Return [x, y] of the center of cell containing provided text 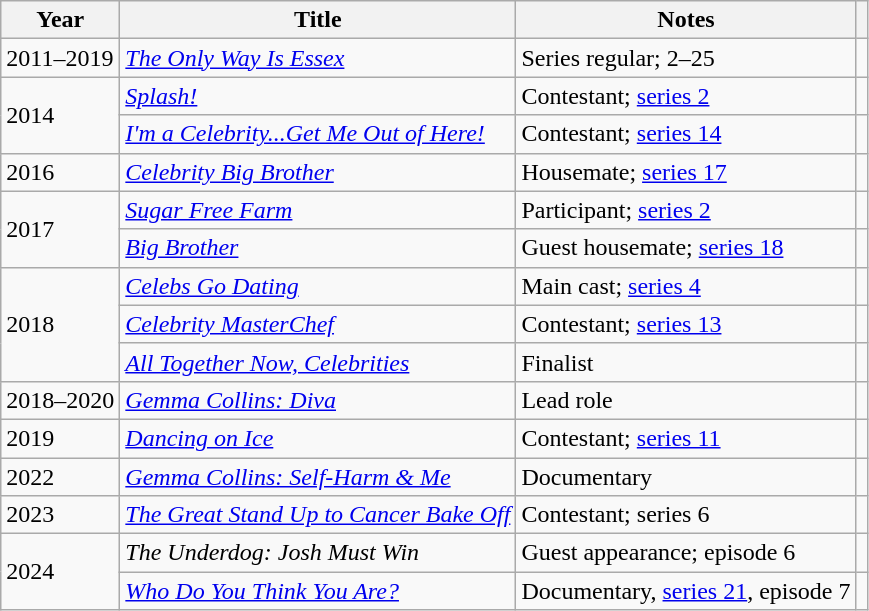
Series regular; 2–25 [686, 58]
Celebs Go Dating [318, 286]
Celebrity Big Brother [318, 172]
Documentary, series 21, episode 7 [686, 591]
Celebrity MasterChef [318, 324]
Contestant; series 14 [686, 134]
Finalist [686, 362]
2014 [60, 115]
2018 [60, 324]
Contestant; series 13 [686, 324]
All Together Now, Celebrities [318, 362]
Sugar Free Farm [318, 210]
2019 [60, 438]
Guest housemate; series 18 [686, 248]
Splash! [318, 96]
Gemma Collins: Diva [318, 400]
2024 [60, 572]
Participant; series 2 [686, 210]
Big Brother [318, 248]
Who Do You Think You Are? [318, 591]
Gemma Collins: Self-Harm & Me [318, 477]
2018–2020 [60, 400]
I'm a Celebrity...Get Me Out of Here! [318, 134]
Notes [686, 20]
Year [60, 20]
Title [318, 20]
Guest appearance; episode 6 [686, 553]
2011–2019 [60, 58]
2017 [60, 229]
2016 [60, 172]
The Underdog: Josh Must Win [318, 553]
The Great Stand Up to Cancer Bake Off [318, 515]
2023 [60, 515]
Main cast; series 4 [686, 286]
Dancing on Ice [318, 438]
2022 [60, 477]
Housemate; series 17 [686, 172]
Contestant; series 2 [686, 96]
Contestant; series 11 [686, 438]
Documentary [686, 477]
Lead role [686, 400]
Contestant; series 6 [686, 515]
The Only Way Is Essex [318, 58]
